Pinpoint the cell where the given text exists, returning its [X, Y] midpoint coordinate. 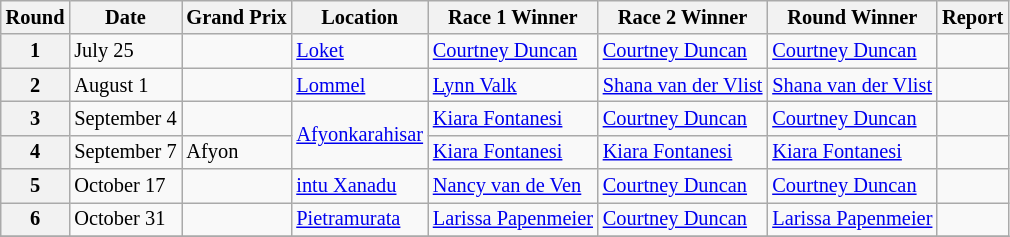
3 [36, 118]
October 31 [125, 219]
Round [36, 17]
Date [125, 17]
2 [36, 85]
1 [36, 51]
October 17 [125, 186]
4 [36, 152]
July 25 [125, 51]
Afyonkarahisar [359, 134]
5 [36, 186]
intu Xanadu [359, 186]
Loket [359, 51]
Race 1 Winner [513, 17]
September 7 [125, 152]
Location [359, 17]
6 [36, 219]
Lommel [359, 85]
August 1 [125, 85]
September 4 [125, 118]
Nancy van de Ven [513, 186]
Afyon [237, 152]
Report [972, 17]
Lynn Valk [513, 85]
Pietramurata [359, 219]
Grand Prix [237, 17]
Race 2 Winner [683, 17]
Round Winner [852, 17]
